Scan for the cell matching the given text and deliver its (X, Y) coordinate at center. 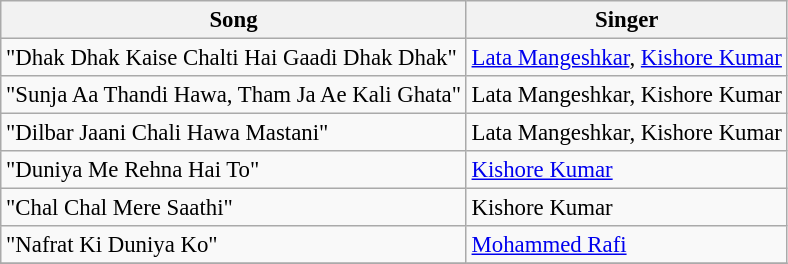
"Sunja Aa Thandi Hawa, Tham Ja Ae Kali Ghata" (234, 95)
"Nafrat Ki Duniya Ko" (234, 245)
"Duniya Me Rehna Hai To" (234, 170)
"Dhak Dhak Kaise Chalti Hai Gaadi Dhak Dhak" (234, 58)
"Dilbar Jaani Chali Hawa Mastani" (234, 133)
Singer (626, 20)
Song (234, 20)
"Chal Chal Mere Saathi" (234, 208)
Mohammed Rafi (626, 245)
